Return the [X, Y] coordinate for the center point of the cell that contains the specified text.  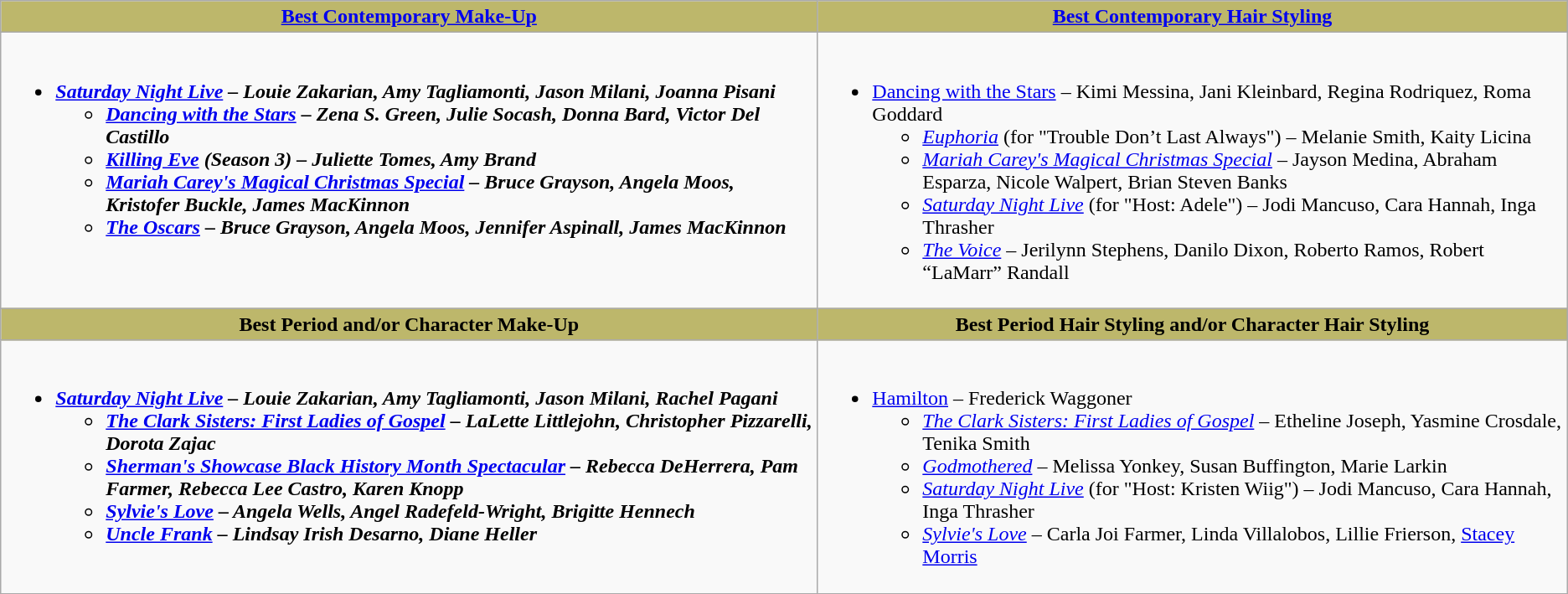
Best Period Hair Styling and/or Character Hair Styling [1193, 324]
Best Contemporary Make-Up [409, 17]
Best Contemporary Hair Styling [1193, 17]
Best Period and/or Character Make-Up [409, 324]
